Determine the [X, Y] coordinate at the center of the cell enclosing the given text.  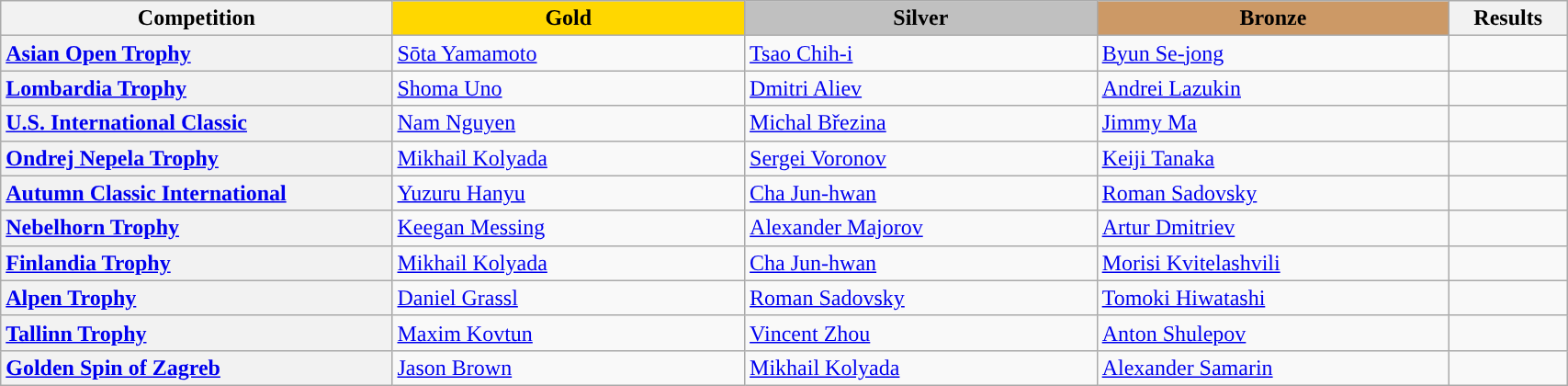
Ondrej Nepela Trophy [197, 158]
Tsao Chih-i [921, 53]
Alpen Trophy [197, 298]
Keiji Tanaka [1273, 158]
Golden Spin of Zagreb [197, 368]
Maxim Kovtun [569, 333]
Anton Shulepov [1273, 333]
Dmitri Aliev [921, 88]
Gold [569, 18]
Results [1508, 18]
Silver [921, 18]
Alexander Samarin [1273, 368]
Finlandia Trophy [197, 263]
Tallinn Trophy [197, 333]
Yuzuru Hanyu [569, 193]
Shoma Uno [569, 88]
U.S. International Classic [197, 123]
Alexander Majorov [921, 228]
Lombardia Trophy [197, 88]
Michal Březina [921, 123]
Byun Se-jong [1273, 53]
Keegan Messing [569, 228]
Asian Open Trophy [197, 53]
Bronze [1273, 18]
Sergei Voronov [921, 158]
Competition [197, 18]
Sōta Yamamoto [569, 53]
Nam Nguyen [569, 123]
Daniel Grassl [569, 298]
Morisi Kvitelashvili [1273, 263]
Jason Brown [569, 368]
Artur Dmitriev [1273, 228]
Andrei Lazukin [1273, 88]
Vincent Zhou [921, 333]
Tomoki Hiwatashi [1273, 298]
Autumn Classic International [197, 193]
Nebelhorn Trophy [197, 228]
Jimmy Ma [1273, 123]
